Scan for the cell matching the given text and deliver its (X, Y) coordinate at center. 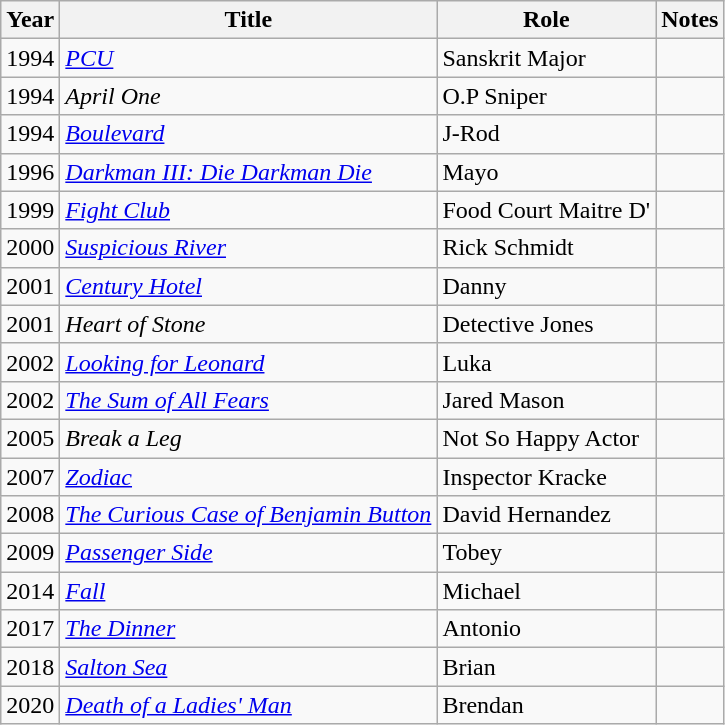
Mayo (546, 172)
1996 (30, 172)
Salton Sea (248, 667)
Not So Happy Actor (546, 438)
Death of a Ladies' Man (248, 705)
The Curious Case of Benjamin Button (248, 515)
David Hernandez (546, 515)
2005 (30, 438)
Detective Jones (546, 324)
Antonio (546, 629)
Title (248, 20)
Boulevard (248, 134)
Fall (248, 591)
2008 (30, 515)
Century Hotel (248, 286)
Inspector Kracke (546, 477)
Michael (546, 591)
PCU (248, 58)
J-Rod (546, 134)
Passenger Side (248, 553)
The Dinner (248, 629)
Food Court Maitre D' (546, 210)
Suspicious River (248, 248)
2017 (30, 629)
2018 (30, 667)
Brendan (546, 705)
Tobey (546, 553)
2014 (30, 591)
1999 (30, 210)
2007 (30, 477)
Break a Leg (248, 438)
April One (248, 96)
Rick Schmidt (546, 248)
Year (30, 20)
O.P Sniper (546, 96)
2020 (30, 705)
Sanskrit Major (546, 58)
Danny (546, 286)
Role (546, 20)
2009 (30, 553)
Darkman III: Die Darkman Die (248, 172)
Brian (546, 667)
Jared Mason (546, 400)
Looking for Leonard (248, 362)
Fight Club (248, 210)
Zodiac (248, 477)
Heart of Stone (248, 324)
2000 (30, 248)
The Sum of All Fears (248, 400)
Luka (546, 362)
Notes (690, 20)
